Detect which cell encompasses the target text, then output its [X, Y] center coordinate. 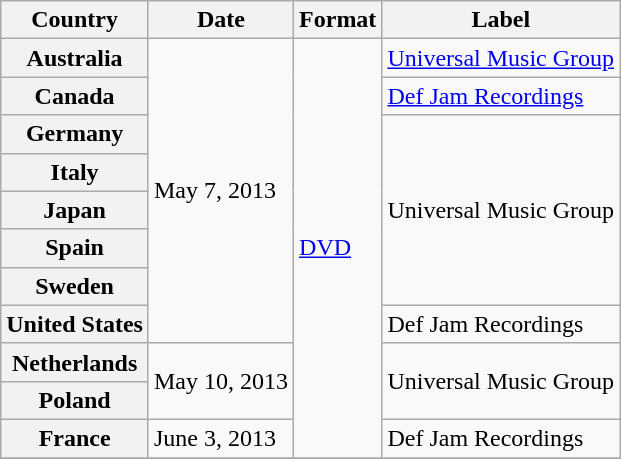
Country [75, 20]
Japan [75, 210]
Italy [75, 172]
May 7, 2013 [220, 191]
Sweden [75, 286]
Germany [75, 134]
Date [220, 20]
Spain [75, 248]
Australia [75, 58]
Label [501, 20]
Netherlands [75, 362]
June 3, 2013 [220, 438]
France [75, 438]
United States [75, 324]
Format [338, 20]
DVD [338, 248]
Poland [75, 400]
Canada [75, 96]
May 10, 2013 [220, 381]
